Provide the [x, y] coordinate of the cell's center where the given text is located.  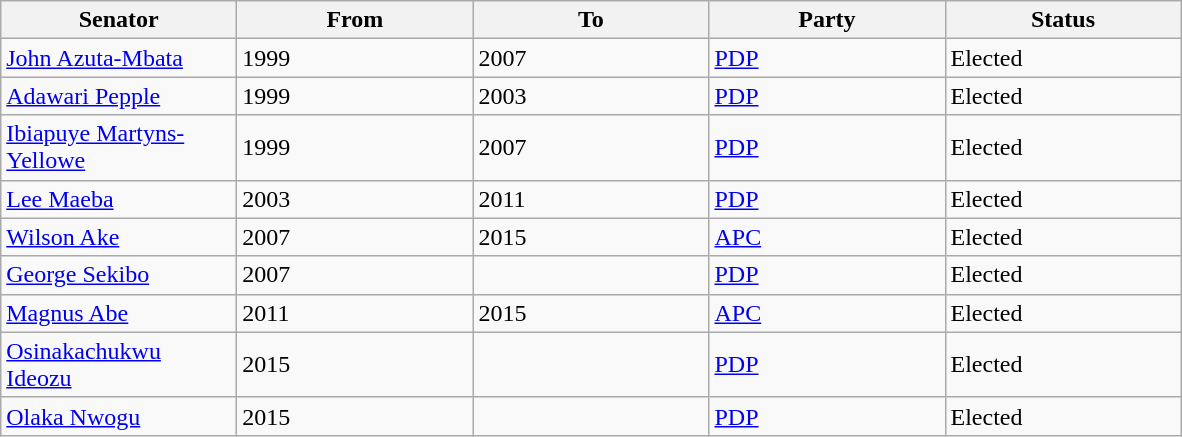
Osinakachukwu Ideozu [119, 364]
Adawari Pepple [119, 96]
Ibiapuye Martyns-Yellowe [119, 148]
Senator [119, 20]
Lee Maeba [119, 199]
Party [827, 20]
Olaka Nwogu [119, 416]
To [591, 20]
Wilson Ake [119, 237]
George Sekibo [119, 275]
From [355, 20]
John Azuta-Mbata [119, 58]
Status [1063, 20]
Magnus Abe [119, 313]
